For the text-containing cell, return its midpoint in (x, y) coordinate format. 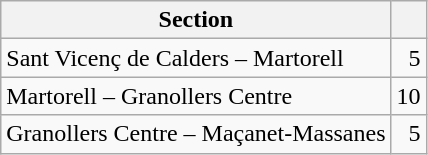
Martorell – Granollers Centre (196, 96)
10 (408, 96)
Granollers Centre – Maçanet-Massanes (196, 134)
Sant Vicenç de Calders – Martorell (196, 58)
Section (196, 20)
